Search for the cell housing the specified text and yield its (x, y) center coordinate. 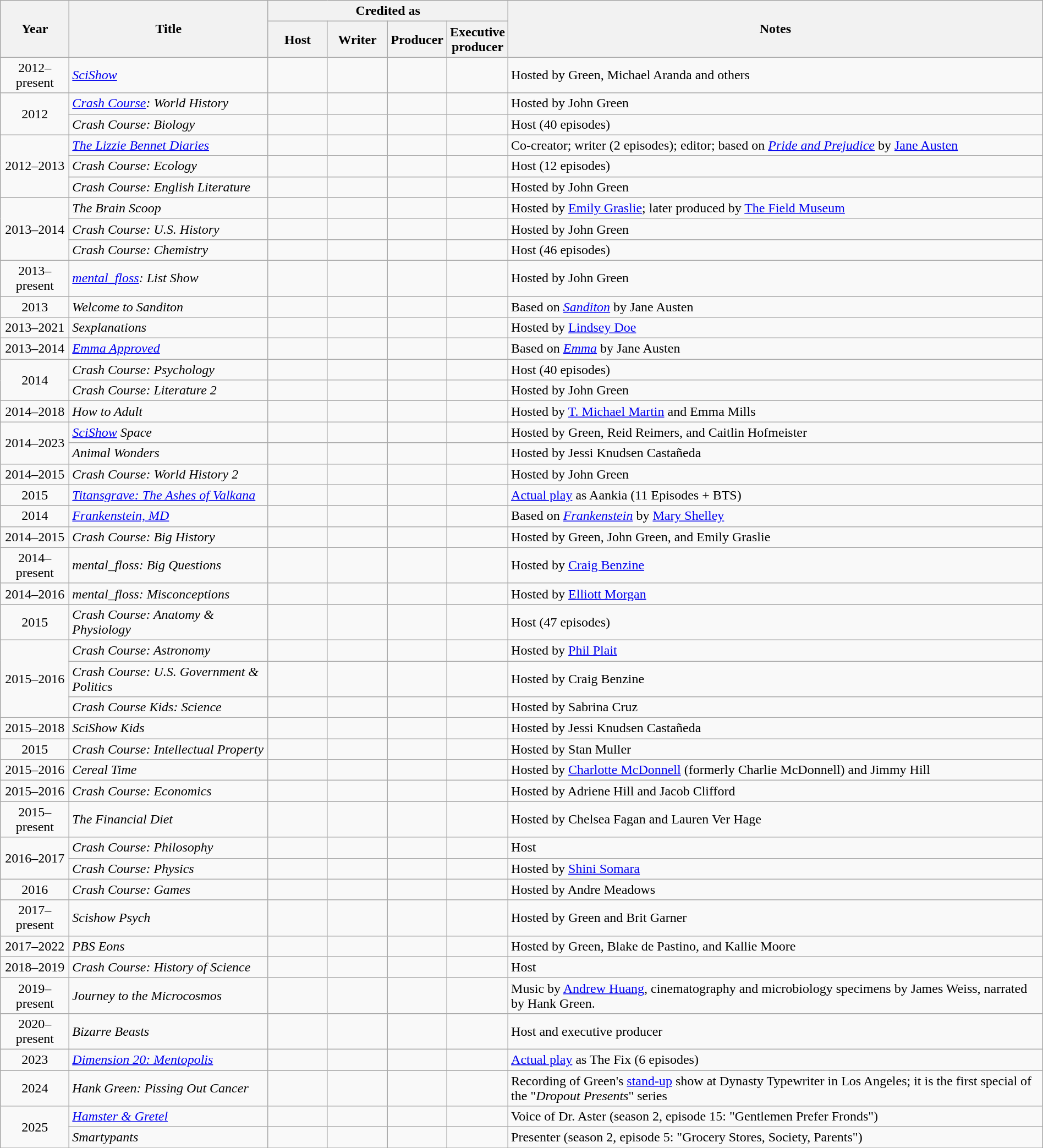
SciShow Kids (168, 728)
Hosted by Emily Graslie; later produced by The Field Museum (776, 208)
Hosted by Stan Muller (776, 749)
Crash Course: Intellectual Property (168, 749)
Hosted by Charlotte McDonnell (formerly Charlie McDonnell) and Jimmy Hill (776, 770)
2014–2018 (35, 411)
2013–present (35, 278)
Hosted by Sabrina Cruz (776, 707)
Crash Course: World History (168, 103)
2025 (35, 1127)
2013–2021 (35, 328)
The Financial Diet (168, 820)
2014–present (35, 565)
Crash Course: Astronomy (168, 650)
Hamster & Gretel (168, 1117)
Hosted by Green, Reid Reimers, and Caitlin Hofmeister (776, 432)
2019–present (35, 996)
Host (47 episodes) (776, 622)
Hosted by Chelsea Fagan and Lauren Ver Hage (776, 820)
The Lizzie Bennet Diaries (168, 145)
Animal Wonders (168, 453)
2023 (35, 1059)
Crash Course: Physics (168, 869)
Hosted by Elliott Morgan (776, 594)
2014–2016 (35, 594)
Based on Frankenstein by Mary Shelley (776, 516)
Hosted by T. Michael Martin and Emma Mills (776, 411)
2012–present (35, 75)
Emma Approved (168, 349)
Hosted by Green, Michael Aranda and others (776, 75)
Voice of Dr. Aster (season 2, episode 15: "Gentlemen Prefer Fronds") (776, 1117)
Crash Course: U.S. History (168, 229)
2015–2018 (35, 728)
Smartypants (168, 1138)
Crash Course: Psychology (168, 370)
Crash Course Kids: Science (168, 707)
Hosted by Shini Somara (776, 869)
Hosted by Green, Blake de Pastino, and Kallie Moore (776, 946)
2018–2019 (35, 967)
Crash Course: Ecology (168, 166)
2012 (35, 114)
Producer (417, 40)
Scishow Psych (168, 918)
Executive producer (477, 40)
Crash Course: U.S. Government & Politics (168, 679)
2017–2022 (35, 946)
Crash Course: Economics (168, 791)
Titansgrave: The Ashes of Valkana (168, 495)
Hosted by Andre Meadows (776, 889)
2013 (35, 306)
2016–2017 (35, 858)
Hosted by Adriene Hill and Jacob Clifford (776, 791)
PBS Eons (168, 946)
Welcome to Sanditon (168, 306)
The Brain Scoop (168, 208)
Crash Course: Chemistry (168, 250)
mental_floss: List Show (168, 278)
Hank Green: Pissing Out Cancer (168, 1088)
2015–present (35, 820)
Crash Course: Philosophy (168, 848)
2020–present (35, 1031)
2017–present (35, 918)
Host and executive producer (776, 1031)
Based on Sanditon by Jane Austen (776, 306)
How to Adult (168, 411)
Host (46 episodes) (776, 250)
Crash Course: Biology (168, 124)
Crash Course: History of Science (168, 967)
2016 (35, 889)
Crash Course: Games (168, 889)
Hosted by Green and Brit Garner (776, 918)
2012–2013 (35, 166)
mental_floss: Big Questions (168, 565)
Cereal Time (168, 770)
Crash Course: World History 2 (168, 474)
Hosted by Green, John Green, and Emily Graslie (776, 537)
Actual play as Aankia (11 Episodes + BTS) (776, 495)
2014–2023 (35, 443)
Recording of Green's stand-up show at Dynasty Typewriter in Los Angeles; it is the first special of the "Dropout Presents" series (776, 1088)
Crash Course: English Literature (168, 187)
Credited as (388, 11)
Dimension 20: Mentopolis (168, 1059)
Presenter (season 2, episode 5: "Grocery Stores, Society, Parents") (776, 1138)
mental_floss: Misconceptions (168, 594)
Year (35, 29)
Hosted by Phil Plait (776, 650)
Host (12 episodes) (776, 166)
Notes (776, 29)
Title (168, 29)
Crash Course: Anatomy & Physiology (168, 622)
Frankenstein, MD (168, 516)
Based on Emma by Jane Austen (776, 349)
SciShow Space (168, 432)
Bizarre Beasts (168, 1031)
2024 (35, 1088)
Co-creator; writer (2 episodes); editor; based on Pride and Prejudice by Jane Austen (776, 145)
Crash Course: Big History (168, 537)
SciShow (168, 75)
Sexplanations (168, 328)
Hosted by Lindsey Doe (776, 328)
Crash Course: Literature 2 (168, 391)
Journey to the Microcosmos (168, 996)
Writer (358, 40)
Music by Andrew Huang, cinematography and microbiology specimens by James Weiss, narrated by Hank Green. (776, 996)
Actual play as The Fix (6 episodes) (776, 1059)
